For the text-containing cell, return its midpoint in (X, Y) coordinate format. 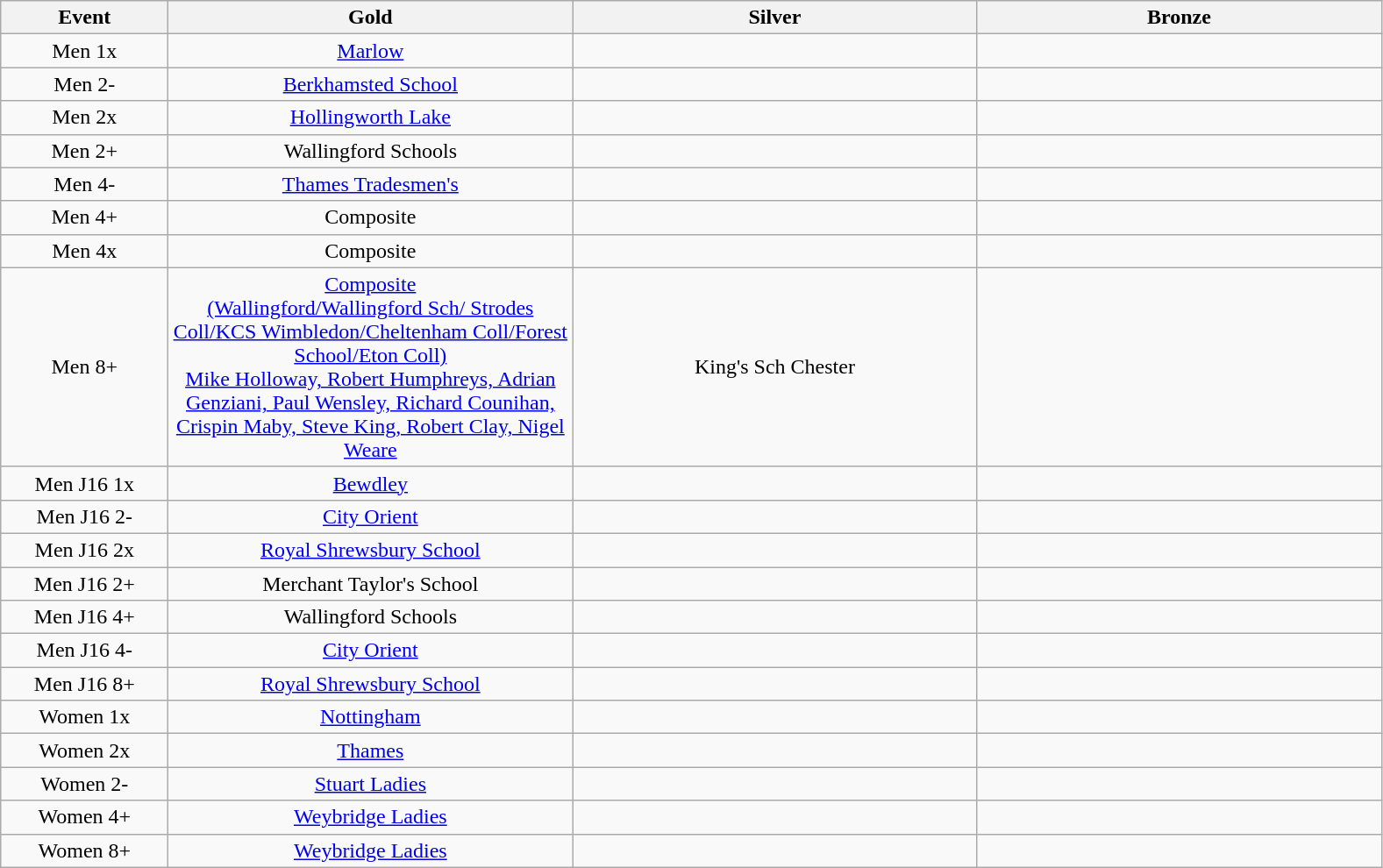
Women 1x (84, 717)
Men 2+ (84, 151)
Men 8+ (84, 366)
Women 2- (84, 784)
Men J16 2x (84, 550)
Gold (370, 18)
Women 2x (84, 751)
Men 4x (84, 251)
Men J16 1x (84, 483)
Bewdley (370, 483)
Men J16 4- (84, 651)
Nottingham (370, 717)
Bronze (1179, 18)
Berkhamsted School (370, 84)
Women 4+ (84, 817)
Men 2- (84, 84)
Thames Tradesmen's (370, 184)
Stuart Ladies (370, 784)
Men J16 4+ (84, 617)
Men J16 8+ (84, 684)
Silver (775, 18)
King's Sch Chester (775, 366)
Hollingworth Lake (370, 117)
Men J16 2- (84, 516)
Men J16 2+ (84, 583)
Thames (370, 751)
Marlow (370, 51)
Women 8+ (84, 850)
Merchant Taylor's School (370, 583)
Men 4- (84, 184)
Event (84, 18)
Men 4+ (84, 217)
Men 1x (84, 51)
Men 2x (84, 117)
